Output the (X, Y) coordinate of the center of the cell containing the given text.  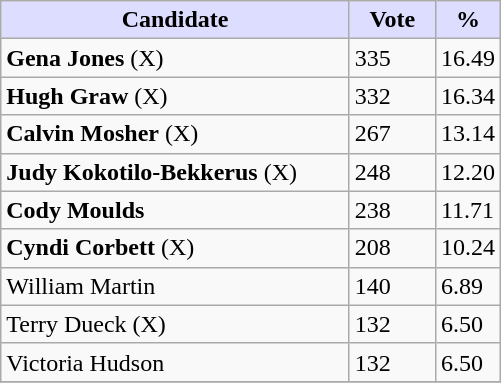
10.24 (468, 248)
238 (392, 210)
6.89 (468, 286)
Cody Moulds (176, 210)
11.71 (468, 210)
16.49 (468, 58)
Hugh Graw (X) (176, 96)
Victoria Hudson (176, 362)
Terry Dueck (X) (176, 324)
% (468, 20)
12.20 (468, 172)
Gena Jones (X) (176, 58)
332 (392, 96)
Candidate (176, 20)
16.34 (468, 96)
Calvin Mosher (X) (176, 134)
267 (392, 134)
Vote (392, 20)
Cyndi Corbett (X) (176, 248)
13.14 (468, 134)
140 (392, 286)
208 (392, 248)
William Martin (176, 286)
335 (392, 58)
Judy Kokotilo-Bekkerus (X) (176, 172)
248 (392, 172)
